Detect which cell encompasses the target text, then output its [X, Y] center coordinate. 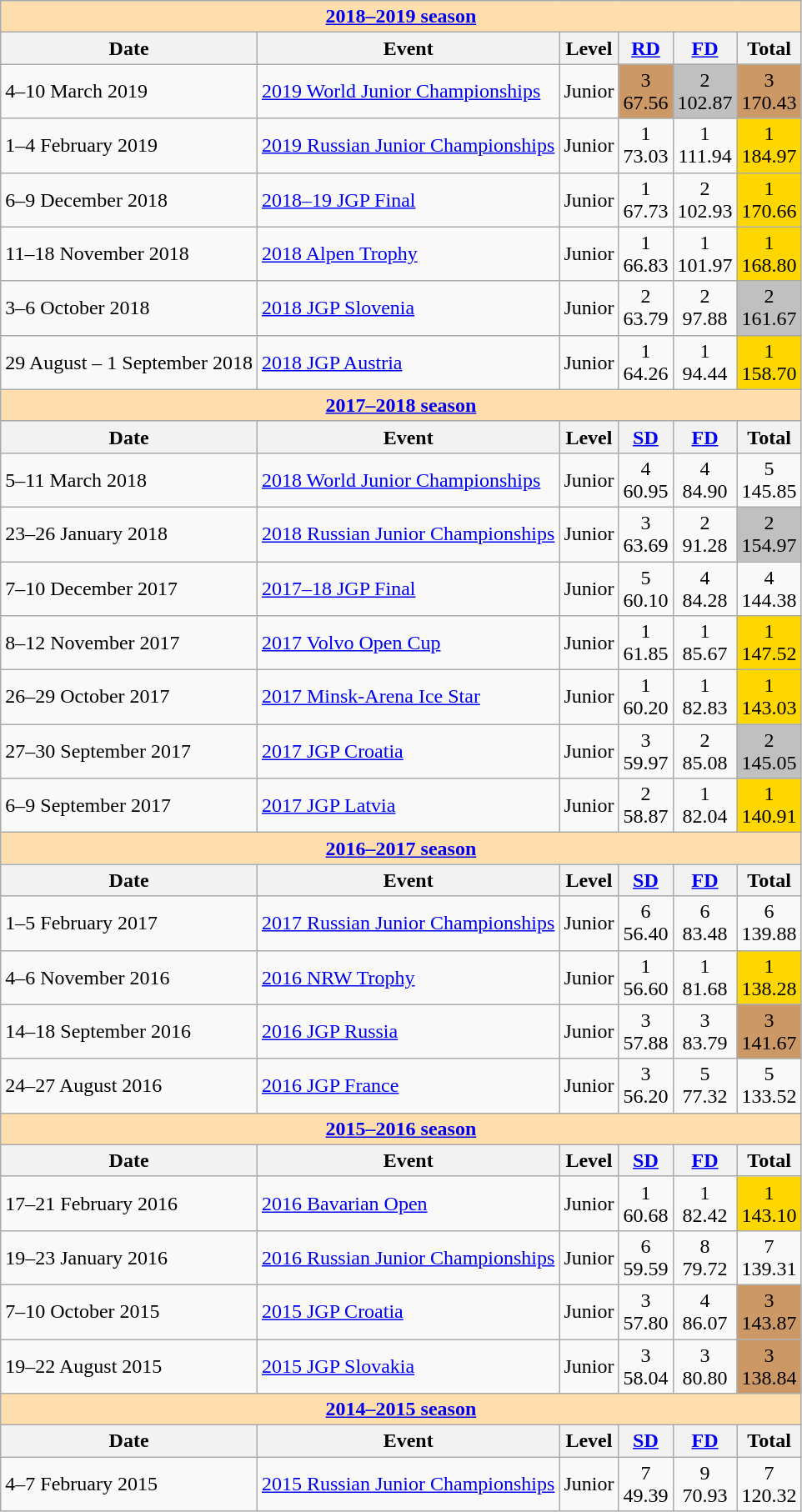
24–27 August 2016 [129, 1085]
2017–2018 season [401, 405]
2017 JGP Croatia [408, 752]
1 147.52 [769, 643]
2017–18 JGP Final [408, 588]
2 102.93 [705, 200]
1 101.97 [705, 253]
1 73.03 [645, 145]
2016–2017 season [401, 849]
1 184.97 [769, 145]
1–4 February 2019 [129, 145]
14–18 September 2016 [129, 1032]
1 168.80 [769, 253]
2015 JGP Slovakia [408, 1365]
2 161.67 [769, 308]
2 91.28 [705, 533]
1 56.60 [645, 977]
6–9 September 2017 [129, 805]
2 63.79 [645, 308]
1 82.04 [705, 805]
2014–2015 season [401, 1409]
1 61.85 [645, 643]
1 82.83 [705, 697]
2016 JGP Russia [408, 1032]
RD [645, 48]
6 56.40 [645, 924]
4 86.07 [705, 1312]
5–11 March 2018 [129, 480]
4–7 February 2015 [129, 1484]
6 83.48 [705, 924]
2018–2019 season [401, 17]
5 77.32 [705, 1085]
2015 JGP Croatia [408, 1312]
2017 Volvo Open Cup [408, 643]
1 60.68 [645, 1204]
2018–19 JGP Final [408, 200]
1 94.44 [705, 362]
3 141.67 [769, 1032]
1 111.94 [705, 145]
9 70.93 [705, 1484]
2015–2016 season [401, 1129]
3 170.43 [769, 92]
29 August – 1 September 2018 [129, 362]
2017 JGP Latvia [408, 805]
11–18 November 2018 [129, 253]
5 145.85 [769, 480]
27–30 September 2017 [129, 752]
7 49.39 [645, 1484]
3 63.69 [645, 533]
17–21 February 2016 [129, 1204]
3 143.87 [769, 1312]
8 79.72 [705, 1257]
7 139.31 [769, 1257]
2016 Bavarian Open [408, 1204]
2017 Russian Junior Championships [408, 924]
2016 NRW Trophy [408, 977]
2018 Alpen Trophy [408, 253]
1 64.26 [645, 362]
26–29 October 2017 [129, 697]
5 60.10 [645, 588]
1 140.91 [769, 805]
2019 Russian Junior Championships [408, 145]
2 154.97 [769, 533]
3 56.20 [645, 1085]
2018 Russian Junior Championships [408, 533]
2018 World Junior Championships [408, 480]
2 58.87 [645, 805]
4 60.95 [645, 480]
6–9 December 2018 [129, 200]
4 84.90 [705, 480]
3 59.97 [645, 752]
23–26 January 2018 [129, 533]
8–12 November 2017 [129, 643]
2 85.08 [705, 752]
1 60.20 [645, 697]
4–10 March 2019 [129, 92]
1 85.67 [705, 643]
2017 Minsk-Arena Ice Star [408, 697]
1 143.10 [769, 1204]
1 143.03 [769, 697]
19–22 August 2015 [129, 1365]
6 59.59 [645, 1257]
2016 Russian Junior Championships [408, 1257]
3 57.88 [645, 1032]
4 84.28 [705, 588]
4–6 November 2016 [129, 977]
2 145.05 [769, 752]
2 102.87 [705, 92]
7–10 December 2017 [129, 588]
1 82.42 [705, 1204]
3 58.04 [645, 1365]
4 144.38 [769, 588]
3 67.56 [645, 92]
1 158.70 [769, 362]
2 97.88 [705, 308]
1 138.28 [769, 977]
3 57.80 [645, 1312]
3 138.84 [769, 1365]
3–6 October 2018 [129, 308]
6 139.88 [769, 924]
2018 JGP Austria [408, 362]
1 170.66 [769, 200]
2018 JGP Slovenia [408, 308]
7 120.32 [769, 1484]
5 133.52 [769, 1085]
19–23 January 2016 [129, 1257]
3 80.80 [705, 1365]
2015 Russian Junior Championships [408, 1484]
1–5 February 2017 [129, 924]
2019 World Junior Championships [408, 92]
2016 JGP France [408, 1085]
7–10 October 2015 [129, 1312]
1 67.73 [645, 200]
3 83.79 [705, 1032]
1 66.83 [645, 253]
1 81.68 [705, 977]
